Provide the [x, y] coordinate of the cell's center where the given text is located.  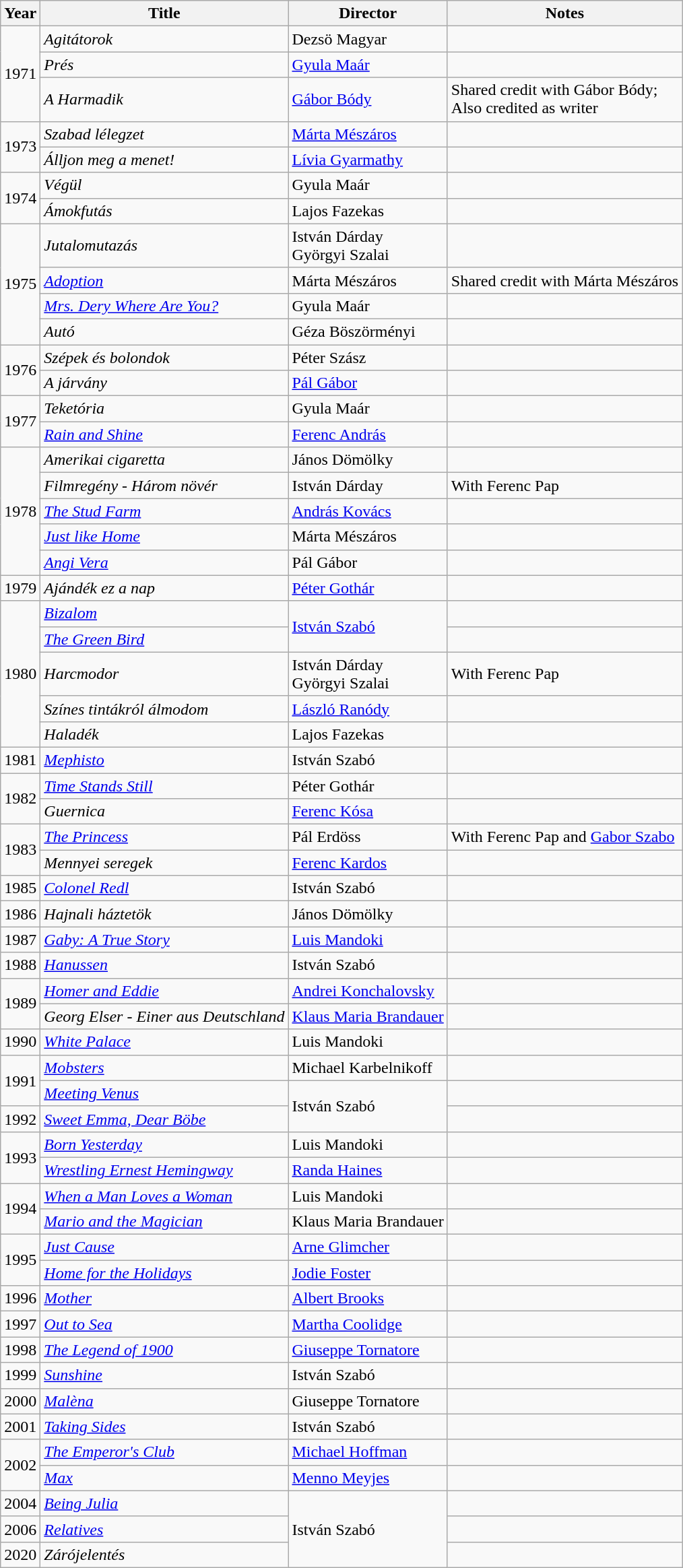
1982 [20, 799]
Prés [164, 65]
Mrs. Dery Where Are You? [164, 306]
2001 [20, 1427]
1996 [20, 1299]
Relatives [164, 1529]
1976 [20, 370]
The Legend of 1900 [164, 1350]
Homer and Eddie [164, 991]
Notes [564, 13]
Ajándék ez a nap [164, 588]
Agitátorok [164, 39]
2002 [20, 1465]
Gábor Bódy [368, 100]
1971 [20, 74]
Max [164, 1478]
2006 [20, 1529]
Home for the Holidays [164, 1273]
When a Man Loves a Woman [164, 1196]
1981 [20, 760]
1992 [20, 1119]
1983 [20, 850]
Dezsö Magyar [368, 39]
1973 [20, 147]
The Princess [164, 837]
Time Stands Still [164, 786]
Haladék [164, 734]
András Kovács [368, 511]
1988 [20, 965]
Filmregény - Három növér [164, 486]
The Green Bird [164, 639]
1980 [20, 674]
Színes tintákról álmodom [164, 709]
Rain and Shine [164, 434]
Zárójelentés [164, 1555]
Gaby: A True Story [164, 940]
Malèna [164, 1401]
With Ferenc Pap and Gabor Szabo [564, 837]
1985 [20, 888]
Out to Sea [164, 1324]
Jodie Foster [368, 1273]
Teketória [164, 409]
Shared credit with Márta Mészáros [564, 280]
Born Yesterday [164, 1144]
1991 [20, 1080]
Szépek és bolondok [164, 358]
Michael Hoffman [368, 1452]
Year [20, 13]
1979 [20, 588]
Meeting Venus [164, 1093]
Harcmodor [164, 674]
2000 [20, 1401]
Autó [164, 331]
Ámokfutás [164, 211]
Mobsters [164, 1068]
Sweet Emma, Dear Böbe [164, 1119]
Randa Haines [368, 1170]
Hanussen [164, 965]
Szabad lélegzet [164, 134]
Wrestling Ernest Hemingway [164, 1170]
Shared credit with Gábor Bódy;Also credited as writer [564, 100]
Ferenc Kósa [368, 812]
Arne Glimcher [368, 1247]
1989 [20, 1004]
Ferenc András [368, 434]
Albert Brooks [368, 1299]
Director [368, 13]
Mephisto [164, 760]
Martha Coolidge [368, 1324]
Colonel Redl [164, 888]
Sunshine [164, 1375]
Bizalom [164, 614]
Title [164, 13]
Mennyei seregek [164, 863]
Hajnali háztetök [164, 914]
Ferenc Kardos [368, 863]
Being Julia [164, 1503]
1975 [20, 284]
Just like Home [164, 537]
1986 [20, 914]
1999 [20, 1375]
László Ranódy [368, 709]
2020 [20, 1555]
1977 [20, 422]
Just Cause [164, 1247]
The Stud Farm [164, 511]
The Emperor's Club [164, 1452]
Mother [164, 1299]
Michael Karbelnikoff [368, 1068]
1998 [20, 1350]
1974 [20, 198]
1987 [20, 940]
1978 [20, 511]
1997 [20, 1324]
Lívia Gyarmathy [368, 160]
2004 [20, 1503]
Pál Erdöss [368, 837]
Andrei Konchalovsky [368, 991]
Géza Böszörményi [368, 331]
Álljon meg a menet! [164, 160]
Mario and the Magician [164, 1222]
Adoption [164, 280]
István Dárday [368, 486]
Jutalomutazás [164, 245]
Georg Elser - Einer aus Deutschland [164, 1016]
Menno Meyjes [368, 1478]
Péter Szász [368, 358]
Taking Sides [164, 1427]
Angi Vera [164, 562]
Végül [164, 185]
1995 [20, 1260]
1994 [20, 1208]
1990 [20, 1042]
Guernica [164, 812]
White Palace [164, 1042]
Amerikai cigaretta [164, 460]
A Harmadik [164, 100]
1993 [20, 1157]
A járvány [164, 383]
